Determine the [X, Y] coordinate at the center of the cell enclosing the given text.  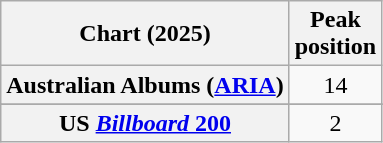
Peakposition [335, 34]
US Billboard 200 [145, 123]
Australian Albums (ARIA) [145, 85]
2 [335, 123]
Chart (2025) [145, 34]
14 [335, 85]
